Return the (x, y) coordinate for the center point of the cell that contains the specified text.  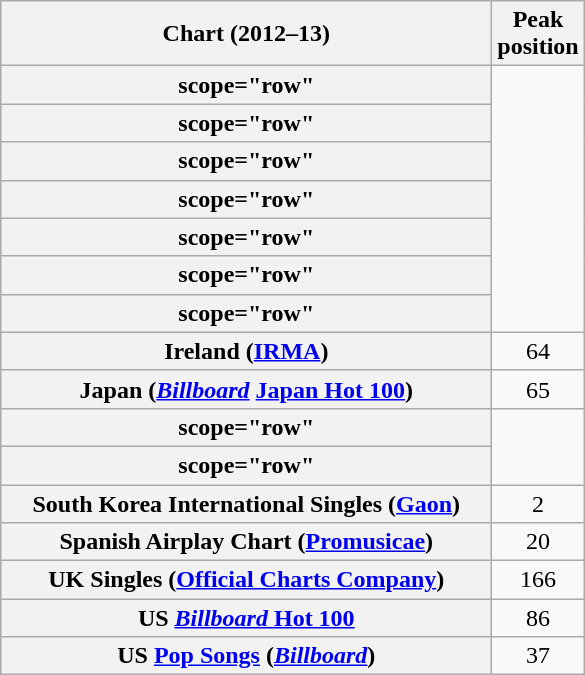
37 (538, 656)
86 (538, 618)
64 (538, 351)
2 (538, 503)
South Korea International Singles (Gaon) (246, 503)
Peakposition (538, 34)
Spanish Airplay Chart (Promusicae) (246, 542)
166 (538, 580)
UK Singles (Official Charts Company) (246, 580)
20 (538, 542)
Chart (2012–13) (246, 34)
65 (538, 389)
US Pop Songs (Billboard) (246, 656)
Ireland (IRMA) (246, 351)
US Billboard Hot 100 (246, 618)
Japan (Billboard Japan Hot 100) (246, 389)
